Detect which cell encompasses the target text, then output its (X, Y) center coordinate. 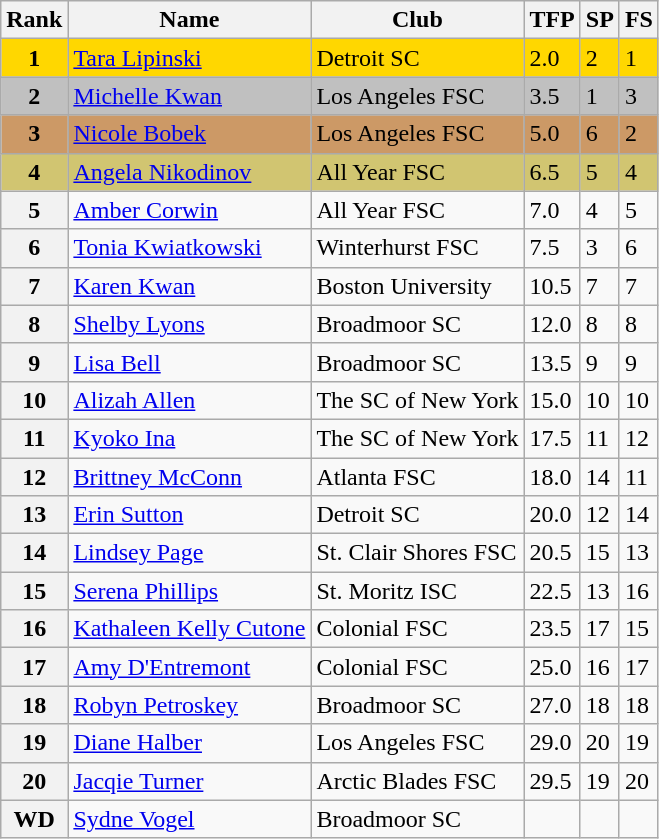
23.5 (552, 629)
St. Moritz ISC (418, 591)
Robyn Petroskey (190, 705)
27.0 (552, 705)
12.0 (552, 324)
Serena Phillips (190, 591)
Kyoko Ina (190, 438)
3.5 (552, 96)
Michelle Kwan (190, 96)
17.5 (552, 438)
St. Clair Shores FSC (418, 553)
Alizah Allen (190, 400)
FS (638, 20)
22.5 (552, 591)
2.0 (552, 58)
Club (418, 20)
Karen Kwan (190, 286)
5.0 (552, 134)
Lindsey Page (190, 553)
6.5 (552, 172)
20.0 (552, 515)
Tonia Kwiatkowski (190, 248)
Diane Halber (190, 743)
Lisa Bell (190, 362)
29.0 (552, 743)
SP (600, 20)
Winterhurst FSC (418, 248)
Amy D'Entremont (190, 667)
Amber Corwin (190, 210)
Erin Sutton (190, 515)
Kathaleen Kelly Cutone (190, 629)
10.5 (552, 286)
Brittney McConn (190, 477)
Shelby Lyons (190, 324)
15.0 (552, 400)
7.5 (552, 248)
7.0 (552, 210)
29.5 (552, 781)
WD (34, 819)
Sydne Vogel (190, 819)
Rank (34, 20)
Atlanta FSC (418, 477)
Name (190, 20)
Angela Nikodinov (190, 172)
25.0 (552, 667)
Boston University (418, 286)
Arctic Blades FSC (418, 781)
Tara Lipinski (190, 58)
TFP (552, 20)
Jacqie Turner (190, 781)
Nicole Bobek (190, 134)
13.5 (552, 362)
20.5 (552, 553)
18.0 (552, 477)
